Find where the given text appears and provide that cell's center as (X, Y) coordinate. 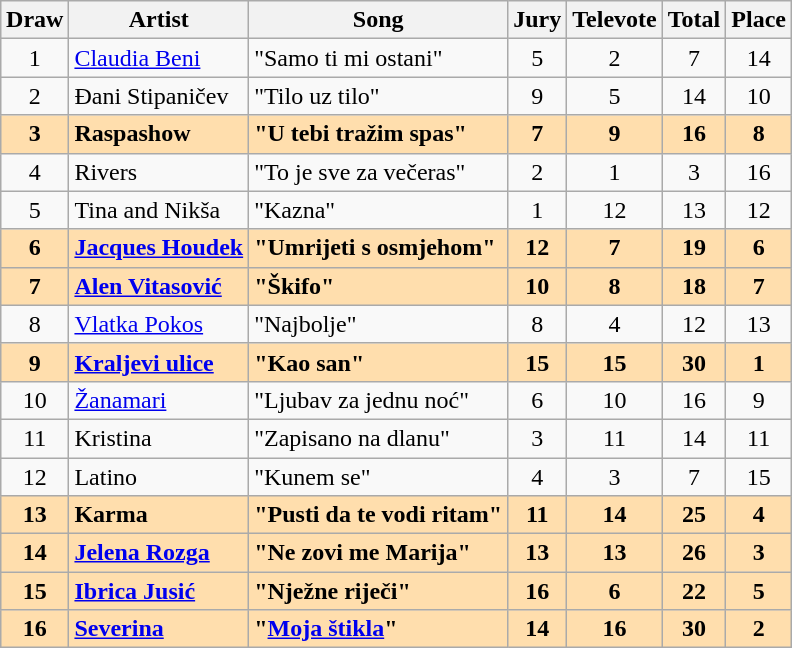
"Kao san" (378, 362)
Vlatka Pokos (159, 324)
"Pusti da te vodi ritam" (378, 515)
Tina and Nikša (159, 210)
Jelena Rozga (159, 553)
"Tilo uz tilo" (378, 96)
"Umrijeti s osmjehom" (378, 248)
Kraljevi ulice (159, 362)
"Zapisano na dlanu" (378, 438)
Place (759, 20)
Ibrica Jusić (159, 591)
"Ljubav za jednu noć" (378, 400)
Draw (35, 20)
19 (694, 248)
Artist (159, 20)
Rivers (159, 172)
Raspashow (159, 134)
Jacques Houdek (159, 248)
"Kazna" (378, 210)
Žanamari (159, 400)
"U tebi tražim spas" (378, 134)
Severina (159, 629)
25 (694, 515)
Claudia Beni (159, 58)
Alen Vitasović (159, 286)
Kristina (159, 438)
26 (694, 553)
Latino (159, 477)
"Kunem se" (378, 477)
"To je sve za večeras" (378, 172)
"Moja štikla" (378, 629)
22 (694, 591)
"Škifo" (378, 286)
Đani Stipaničev (159, 96)
18 (694, 286)
Song (378, 20)
Jury (538, 20)
"Najbolje" (378, 324)
"Nježne riječi" (378, 591)
"Samo ti mi ostani" (378, 58)
Televote (614, 20)
Karma (159, 515)
Total (694, 20)
"Ne zovi me Marija" (378, 553)
